Scan for the cell matching the given text and deliver its (X, Y) coordinate at center. 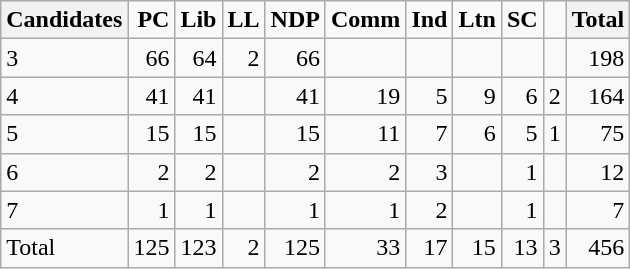
9 (477, 96)
LL (244, 20)
75 (598, 134)
Lib (198, 20)
198 (598, 58)
4 (64, 96)
12 (598, 172)
17 (430, 248)
19 (365, 96)
Ltn (477, 20)
SC (522, 20)
164 (598, 96)
NDP (295, 20)
13 (522, 248)
456 (598, 248)
11 (365, 134)
Ind (430, 20)
PC (152, 20)
64 (198, 58)
33 (365, 248)
Comm (365, 20)
Candidates (64, 20)
123 (198, 248)
